Detect which cell encompasses the target text, then output its (x, y) center coordinate. 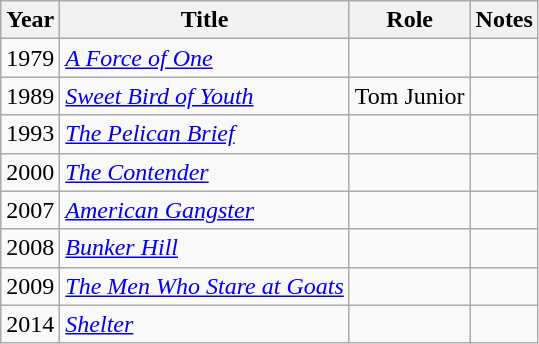
2000 (30, 172)
1979 (30, 58)
Year (30, 20)
1989 (30, 96)
A Force of One (204, 58)
Shelter (204, 324)
Tom Junior (410, 96)
Bunker Hill (204, 248)
Notes (504, 20)
Sweet Bird of Youth (204, 96)
The Men Who Stare at Goats (204, 286)
2009 (30, 286)
Role (410, 20)
The Contender (204, 172)
The Pelican Brief (204, 134)
2008 (30, 248)
2014 (30, 324)
American Gangster (204, 210)
1993 (30, 134)
Title (204, 20)
2007 (30, 210)
